Capture the cell that displays the provided text and extract its [x, y] central coordinate. 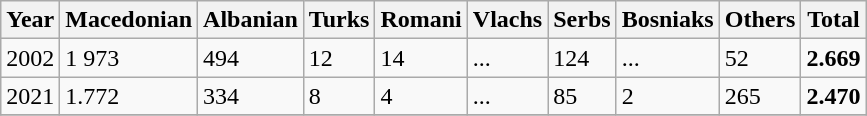
2021 [30, 96]
14 [421, 58]
265 [760, 96]
2.669 [834, 58]
52 [760, 58]
Total [834, 20]
1.772 [129, 96]
1 973 [129, 58]
124 [582, 58]
Bosniaks [668, 20]
Turks [339, 20]
Serbs [582, 20]
Others [760, 20]
4 [421, 96]
85 [582, 96]
2 [668, 96]
Romani [421, 20]
2002 [30, 58]
Albanian [251, 20]
12 [339, 58]
Vlachs [507, 20]
2.470 [834, 96]
Macedonian [129, 20]
Year [30, 20]
8 [339, 96]
334 [251, 96]
494 [251, 58]
